Scan for the cell matching the given text and deliver its [X, Y] coordinate at center. 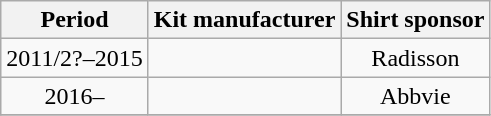
Radisson [416, 58]
2011/2?–2015 [74, 58]
Period [74, 20]
Kit manufacturer [244, 20]
2016– [74, 96]
Shirt sponsor [416, 20]
Abbvie [416, 96]
